Output the [x, y] coordinate of the center of the cell containing the given text.  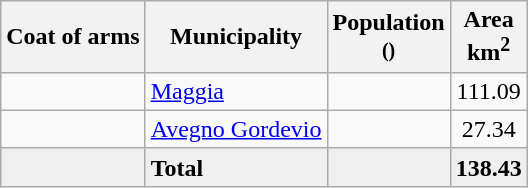
Municipality [236, 37]
Avegno Gordevio [236, 129]
Maggia [236, 91]
111.09 [488, 91]
Coat of arms [73, 37]
Population() [388, 37]
Total [236, 167]
Area km2 [488, 37]
27.34 [488, 129]
138.43 [488, 167]
